Capture the cell that displays the provided text and extract its (x, y) central coordinate. 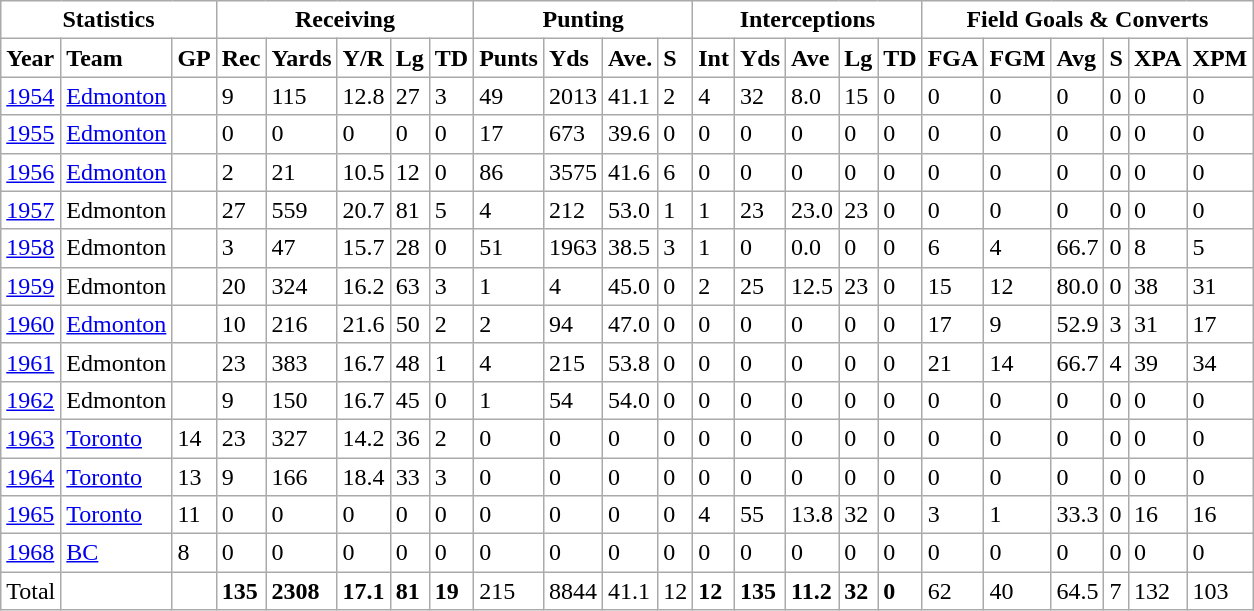
33.3 (1078, 515)
1955 (31, 134)
49 (509, 96)
21.6 (364, 324)
12.8 (364, 96)
38.5 (630, 248)
20 (241, 286)
132 (1158, 591)
20.7 (364, 210)
23.0 (812, 210)
Y/R (364, 58)
166 (302, 477)
2308 (302, 591)
150 (302, 400)
BC (116, 553)
8844 (572, 591)
40 (1018, 591)
18.4 (364, 477)
Avg (1078, 58)
XPA (1158, 58)
15.7 (364, 248)
51 (509, 248)
39 (1158, 362)
19 (451, 591)
41.6 (630, 172)
3575 (572, 172)
103 (1220, 591)
80.0 (1078, 286)
1968 (31, 553)
11 (194, 515)
212 (572, 210)
Ave (812, 58)
383 (302, 362)
10.5 (364, 172)
FGA (953, 58)
17.1 (364, 591)
XPM (1220, 58)
13 (194, 477)
14.2 (364, 438)
36 (410, 438)
54 (572, 400)
16.2 (364, 286)
Year (31, 58)
33 (410, 477)
Ave. (630, 58)
1960 (31, 324)
115 (302, 96)
1965 (31, 515)
45.0 (630, 286)
53.8 (630, 362)
63 (410, 286)
Field Goals & Converts (1088, 20)
1964 (31, 477)
2013 (572, 96)
38 (1158, 286)
Punts (509, 58)
10 (241, 324)
13.8 (812, 515)
12.5 (812, 286)
Total (31, 591)
64.5 (1078, 591)
1958 (31, 248)
324 (302, 286)
94 (572, 324)
1956 (31, 172)
1957 (31, 210)
45 (410, 400)
25 (760, 286)
1962 (31, 400)
GP (194, 58)
Interceptions (808, 20)
11.2 (812, 591)
54.0 (630, 400)
53.0 (630, 210)
47 (302, 248)
34 (1220, 362)
7 (1116, 591)
47.0 (630, 324)
673 (572, 134)
Rec (241, 58)
62 (953, 591)
Team (116, 58)
FGM (1018, 58)
86 (509, 172)
Statistics (109, 20)
28 (410, 248)
Int (714, 58)
Receiving (344, 20)
55 (760, 515)
1961 (31, 362)
8.0 (812, 96)
39.6 (630, 134)
1959 (31, 286)
Yards (302, 58)
Punting (584, 20)
216 (302, 324)
327 (302, 438)
1954 (31, 96)
48 (410, 362)
50 (410, 324)
0.0 (812, 248)
52.9 (1078, 324)
559 (302, 210)
